Pinpoint the cell where the given text exists, returning its (x, y) midpoint coordinate. 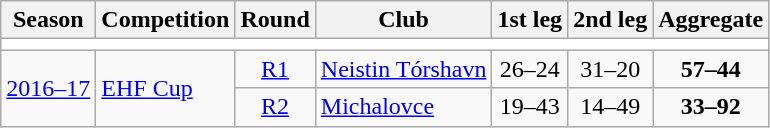
19–43 (530, 107)
Season (48, 20)
Round (275, 20)
R2 (275, 107)
26–24 (530, 69)
Aggregate (711, 20)
R1 (275, 69)
Competition (166, 20)
Club (404, 20)
2016–17 (48, 88)
EHF Cup (166, 88)
1st leg (530, 20)
57–44 (711, 69)
2nd leg (610, 20)
31–20 (610, 69)
14–49 (610, 107)
Michalovce (404, 107)
33–92 (711, 107)
Neistin Tórshavn (404, 69)
